Pinpoint the cell where the given text exists, returning its [X, Y] midpoint coordinate. 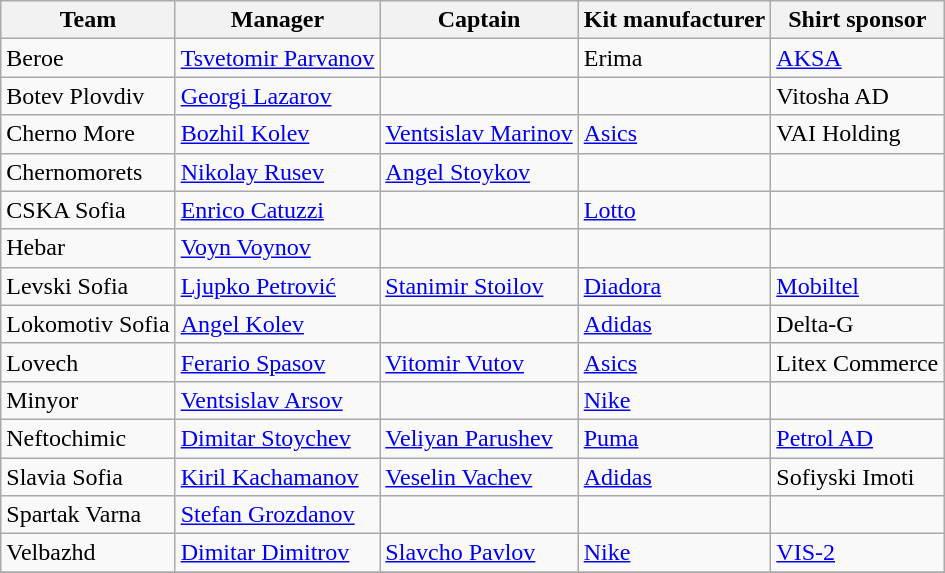
Chernomorets [88, 172]
Neftochimic [88, 438]
Slavcho Pavlov [479, 553]
Lovech [88, 362]
Team [88, 20]
Angel Stoykov [479, 172]
Enrico Catuzzi [278, 210]
Mobiltel [858, 286]
Petrol AD [858, 438]
Dimitar Stoychev [278, 438]
Kit manufacturer [674, 20]
Puma [674, 438]
Vitomir Vutov [479, 362]
Ventsislav Arsov [278, 400]
Ljupko Petrović [278, 286]
Slavia Sofia [88, 477]
CSKA Sofia [88, 210]
Veselin Vachev [479, 477]
Tsvetomir Parvanov [278, 58]
Velbazhd [88, 553]
Vitosha AD [858, 96]
VIS-2 [858, 553]
Botev Plovdiv [88, 96]
Bozhil Kolev [278, 134]
Angel Kolev [278, 324]
Beroe [88, 58]
Minyor [88, 400]
Ferario Spasov [278, 362]
Dimitar Dimitrov [278, 553]
Erima [674, 58]
Nikolay Rusev [278, 172]
Spartak Varna [88, 515]
AKSA [858, 58]
Georgi Lazarov [278, 96]
Manager [278, 20]
Delta-G [858, 324]
Veliyan Parushev [479, 438]
Shirt sponsor [858, 20]
Levski Sofia [88, 286]
Voyn Voynov [278, 248]
Ventsislav Marinov [479, 134]
VAI Holding [858, 134]
Stefan Grozdanov [278, 515]
Captain [479, 20]
Hebar [88, 248]
Cherno More [88, 134]
Diadora [674, 286]
Lotto [674, 210]
Sofiyski Imoti [858, 477]
Kiril Kachamanov [278, 477]
Stanimir Stoilov [479, 286]
Lokomotiv Sofia [88, 324]
Litex Commerce [858, 362]
